Return the (x, y) coordinate for the center point of the cell that contains the specified text.  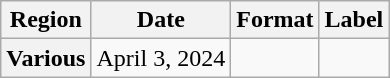
Various (46, 58)
April 3, 2024 (161, 58)
Date (161, 20)
Format (275, 20)
Region (46, 20)
Label (354, 20)
